Find where the given text appears and provide that cell's center as [X, Y] coordinate. 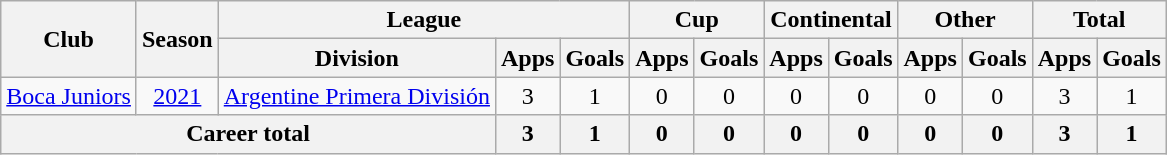
Argentine Primera División [356, 96]
2021 [177, 96]
Other [965, 20]
Season [177, 39]
Club [69, 39]
Cup [697, 20]
Division [356, 58]
Career total [248, 134]
Total [1099, 20]
League [424, 20]
Continental [831, 20]
Boca Juniors [69, 96]
